Return (X, Y) of the center of cell containing provided text 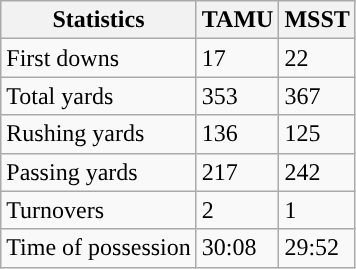
125 (317, 134)
TAMU (238, 20)
217 (238, 172)
First downs (99, 58)
353 (238, 96)
17 (238, 58)
Rushing yards (99, 134)
22 (317, 58)
Passing yards (99, 172)
367 (317, 96)
136 (238, 134)
Total yards (99, 96)
30:08 (238, 248)
Turnovers (99, 210)
29:52 (317, 248)
Time of possession (99, 248)
2 (238, 210)
1 (317, 210)
MSST (317, 20)
242 (317, 172)
Statistics (99, 20)
